Pinpoint the cell where the given text exists, returning its [X, Y] midpoint coordinate. 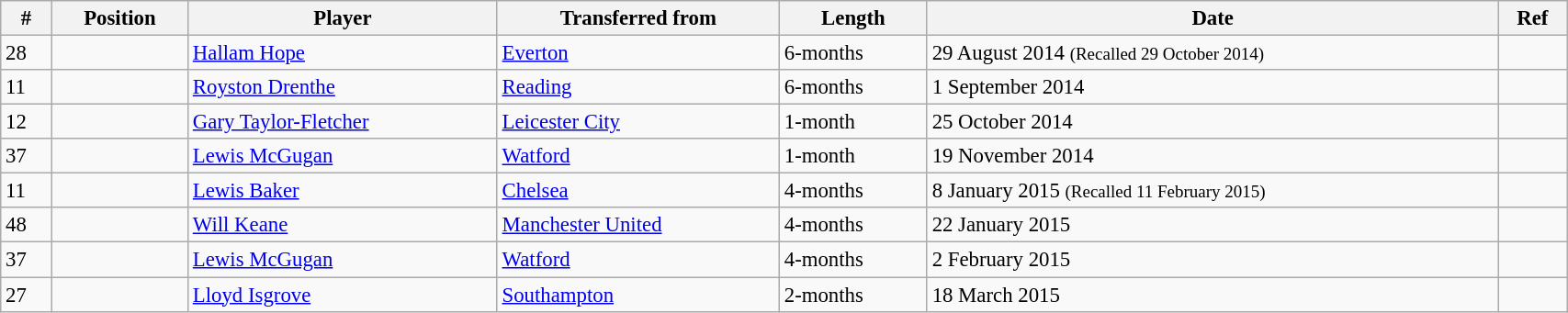
8 January 2015 (Recalled 11 February 2015) [1213, 191]
Ref [1532, 18]
1 September 2014 [1213, 87]
Date [1213, 18]
Transferred from [637, 18]
Reading [637, 87]
Hallam Hope [344, 53]
29 August 2014 (Recalled 29 October 2014) [1213, 53]
19 November 2014 [1213, 156]
12 [27, 122]
Southampton [637, 295]
Gary Taylor-Fletcher [344, 122]
Lewis Baker [344, 191]
Everton [637, 53]
# [27, 18]
Will Keane [344, 225]
25 October 2014 [1213, 122]
Position [119, 18]
27 [27, 295]
2-months [852, 295]
Chelsea [637, 191]
Leicester City [637, 122]
48 [27, 225]
22 January 2015 [1213, 225]
18 March 2015 [1213, 295]
Manchester United [637, 225]
Lloyd Isgrove [344, 295]
2 February 2015 [1213, 260]
Length [852, 18]
Player [344, 18]
Royston Drenthe [344, 87]
28 [27, 53]
